Return the (X, Y) coordinate for the center point of the cell that contains the specified text.  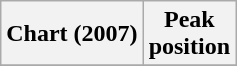
Chart (2007) (72, 34)
Peakposition (189, 34)
